Identify which cell holds the provided text, then report its (x, y) central coordinate. 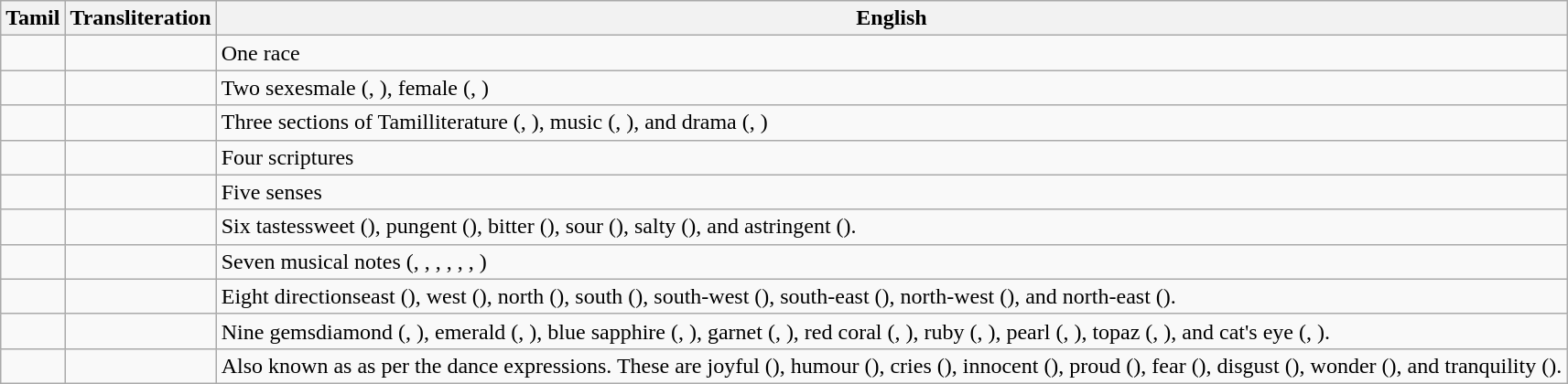
Seven musical notes (, , , , , , ) (892, 261)
Nine gemsdiamond (, ), emerald (, ), blue sapphire (, ), garnet (, ), red coral (, ), ruby (, ), pearl (, ), topaz (, ), and cat's eye (, ). (892, 331)
Three sections of Tamilliterature (, ), music (, ), and drama (, ) (892, 123)
Four scriptures (892, 157)
Tamil (33, 18)
Six tastessweet (), pungent (), bitter (), sour (), salty (), and astringent (). (892, 227)
English (892, 18)
Transliteration (141, 18)
Five senses (892, 192)
Eight directionseast (), west (), north (), south (), south-west (), south-east (), north-west (), and north-east (). (892, 296)
Two sexesmale (, ), female (, ) (892, 88)
One race (892, 53)
